For the text-containing cell, return its midpoint in (X, Y) coordinate format. 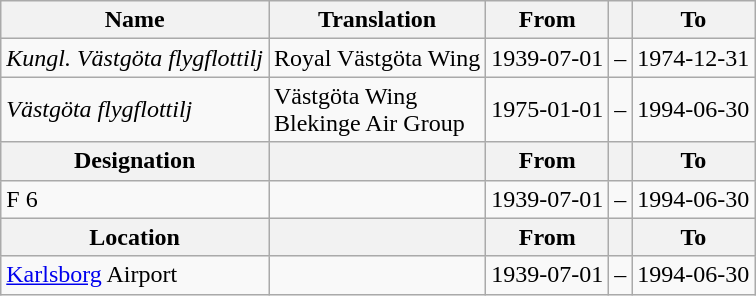
Name (135, 20)
F 6 (135, 199)
Västgöta flygflottilj (135, 110)
1975-01-01 (548, 110)
1974-12-31 (694, 58)
Designation (135, 161)
Location (135, 237)
Västgöta WingBlekinge Air Group (376, 110)
Translation (376, 20)
Kungl. Västgöta flygflottilj (135, 58)
Royal Västgöta Wing (376, 58)
Karlsborg Airport (135, 275)
